Identify which cell holds the provided text, then report its (x, y) central coordinate. 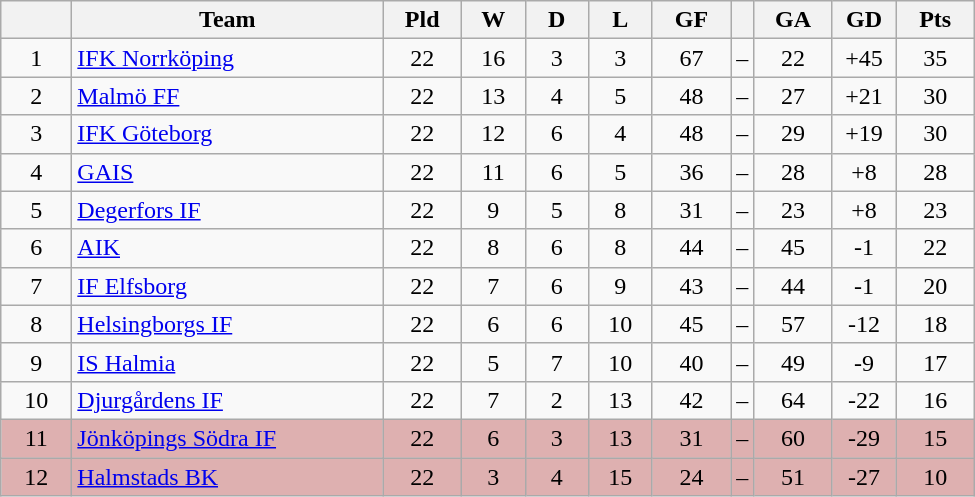
Jönköpings Södra IF (228, 438)
+21 (864, 96)
35 (936, 58)
+45 (864, 58)
Djurgårdens IF (228, 400)
Team (228, 20)
49 (794, 362)
29 (794, 134)
64 (794, 400)
Malmö FF (228, 96)
GD (864, 20)
42 (692, 400)
Pld (422, 20)
Helsingborgs IF (228, 324)
-27 (864, 477)
1 (36, 58)
-9 (864, 362)
GAIS (228, 172)
-12 (864, 324)
IF Elfsborg (228, 286)
36 (692, 172)
IS Halmia (228, 362)
D (557, 20)
57 (794, 324)
20 (936, 286)
GA (794, 20)
60 (794, 438)
43 (692, 286)
17 (936, 362)
Degerfors IF (228, 210)
Halmstads BK (228, 477)
18 (936, 324)
67 (692, 58)
51 (794, 477)
W (493, 20)
Pts (936, 20)
GF (692, 20)
+19 (864, 134)
IFK Norrköping (228, 58)
-22 (864, 400)
AIK (228, 248)
IFK Göteborg (228, 134)
-29 (864, 438)
L (621, 20)
40 (692, 362)
27 (794, 96)
24 (692, 477)
